Output the (x, y) coordinate of the center of the cell containing the given text.  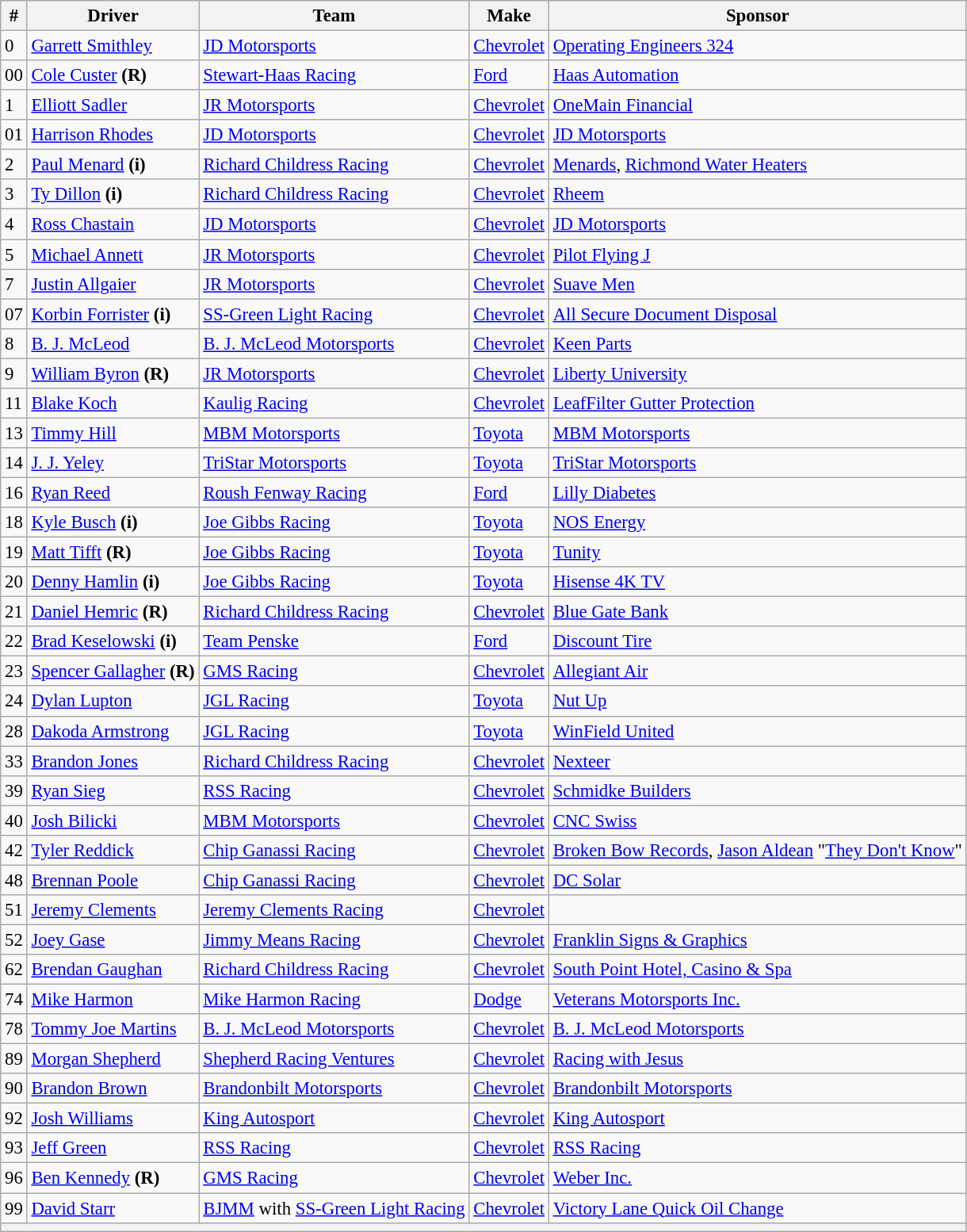
Denny Hamlin (i) (113, 582)
Broken Bow Records, Jason Aldean "They Don't Know" (758, 851)
28 (14, 731)
Kyle Busch (i) (113, 522)
SS-Green Light Racing (334, 314)
Jeff Green (113, 1149)
Nut Up (758, 702)
Ty Dillon (i) (113, 194)
Ross Chastain (113, 224)
Dodge (509, 1000)
Jeremy Clements Racing (334, 910)
Jeremy Clements (113, 910)
48 (14, 880)
01 (14, 135)
Daniel Hemric (R) (113, 612)
Ryan Reed (113, 492)
99 (14, 1208)
20 (14, 582)
62 (14, 970)
16 (14, 492)
40 (14, 821)
1 (14, 105)
Justin Allgaier (113, 284)
Tyler Reddick (113, 851)
Stewart-Haas Racing (334, 75)
Dylan Lupton (113, 702)
Kaulig Racing (334, 404)
89 (14, 1059)
51 (14, 910)
Josh Williams (113, 1119)
Team (334, 16)
8 (14, 343)
Blue Gate Bank (758, 612)
00 (14, 75)
Keen Parts (758, 343)
Victory Lane Quick Oil Change (758, 1208)
Allegiant Air (758, 671)
Nexteer (758, 761)
Timmy Hill (113, 433)
Menards, Richmond Water Heaters (758, 165)
David Starr (113, 1208)
11 (14, 404)
Brandon Brown (113, 1089)
Harrison Rhodes (113, 135)
Weber Inc. (758, 1178)
CNC Swiss (758, 821)
B. J. McLeod (113, 343)
Brad Keselowski (i) (113, 641)
Matt Tifft (R) (113, 553)
19 (14, 553)
Ryan Sieg (113, 790)
Jimmy Means Racing (334, 939)
Ben Kennedy (R) (113, 1178)
Rheem (758, 194)
# (14, 16)
39 (14, 790)
LeafFilter Gutter Protection (758, 404)
3 (14, 194)
NOS Energy (758, 522)
Team Penske (334, 641)
William Byron (R) (113, 373)
Make (509, 16)
Elliott Sadler (113, 105)
Franklin Signs & Graphics (758, 939)
Discount Tire (758, 641)
33 (14, 761)
0 (14, 46)
Racing with Jesus (758, 1059)
Cole Custer (R) (113, 75)
Korbin Forrister (i) (113, 314)
90 (14, 1089)
OneMain Financial (758, 105)
Driver (113, 16)
All Secure Document Disposal (758, 314)
Suave Men (758, 284)
Dakoda Armstrong (113, 731)
Mike Harmon Racing (334, 1000)
Sponsor (758, 16)
Garrett Smithley (113, 46)
Roush Fenway Racing (334, 492)
2 (14, 165)
7 (14, 284)
Veterans Motorsports Inc. (758, 1000)
9 (14, 373)
Lilly Diabetes (758, 492)
24 (14, 702)
Spencer Gallagher (R) (113, 671)
J. J. Yeley (113, 463)
South Point Hotel, Casino & Spa (758, 970)
22 (14, 641)
Joey Gase (113, 939)
14 (14, 463)
Morgan Shepherd (113, 1059)
Blake Koch (113, 404)
42 (14, 851)
18 (14, 522)
Haas Automation (758, 75)
96 (14, 1178)
Michael Annett (113, 254)
23 (14, 671)
Mike Harmon (113, 1000)
Tommy Joe Martins (113, 1029)
52 (14, 939)
4 (14, 224)
Shepherd Racing Ventures (334, 1059)
Brandon Jones (113, 761)
Liberty University (758, 373)
21 (14, 612)
BJMM with SS-Green Light Racing (334, 1208)
93 (14, 1149)
Hisense 4K TV (758, 582)
Tunity (758, 553)
07 (14, 314)
Operating Engineers 324 (758, 46)
74 (14, 1000)
Josh Bilicki (113, 821)
Brendan Gaughan (113, 970)
Schmidke Builders (758, 790)
13 (14, 433)
78 (14, 1029)
Pilot Flying J (758, 254)
WinField United (758, 731)
Paul Menard (i) (113, 165)
92 (14, 1119)
DC Solar (758, 880)
Brennan Poole (113, 880)
5 (14, 254)
